Scan for the cell matching the given text and deliver its (x, y) coordinate at center. 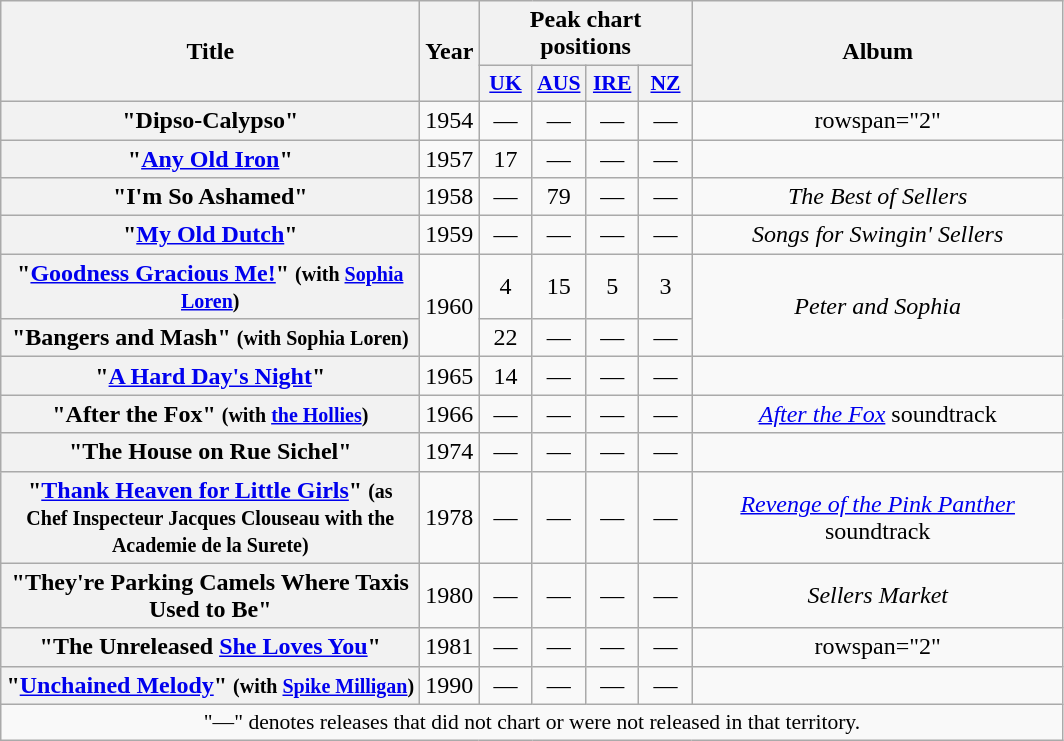
1974 (450, 452)
Peter and Sophia (878, 306)
Peak chart positions (586, 34)
"A Hard Day's Night" (210, 376)
Revenge of the Pink Panther soundtrack (878, 517)
"Any Old Iron" (210, 159)
Year (450, 52)
Songs for Swingin' Sellers (878, 235)
The Best of Sellers (878, 197)
"Bangers and Mash" (with Sophia Loren) (210, 338)
1978 (450, 517)
AUS (558, 84)
1981 (450, 647)
22 (506, 338)
79 (558, 197)
After the Fox soundtrack (878, 414)
1959 (450, 235)
"After the Fox" (with the Hollies) (210, 414)
"I'm So Ashamed" (210, 197)
IRE (612, 84)
1954 (450, 120)
Album (878, 52)
"Thank Heaven for Little Girls" (as Chef Inspecteur Jacques Clouseau with the Academie de la Surete) (210, 517)
Sellers Market (878, 596)
1960 (450, 306)
17 (506, 159)
UK (506, 84)
"The House on Rue Sichel" (210, 452)
1966 (450, 414)
NZ (666, 84)
"The Unreleased She Loves You" (210, 647)
Title (210, 52)
"Goodness Gracious Me!" (with Sophia Loren) (210, 286)
15 (558, 286)
5 (612, 286)
1958 (450, 197)
"Unchained Melody" (with Spike Milligan) (210, 685)
"They're Parking Camels Where Taxis Used to Be" (210, 596)
1980 (450, 596)
"Dipso-Calypso" (210, 120)
14 (506, 376)
"My Old Dutch" (210, 235)
1957 (450, 159)
3 (666, 286)
1990 (450, 685)
1965 (450, 376)
"—" denotes releases that did not chart or were not released in that territory. (532, 722)
4 (506, 286)
